Extract the (X, Y) coordinate from the center of the cell holding the provided text.  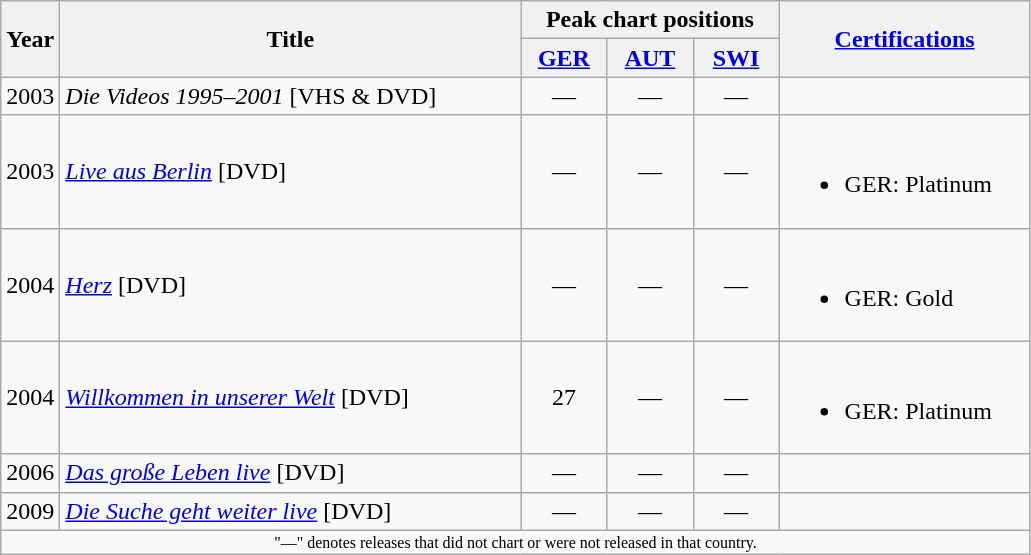
GER: Gold (904, 284)
SWI (736, 58)
Year (30, 39)
Die Suche geht weiter live [DVD] (290, 511)
2006 (30, 473)
GER (564, 58)
Herz [DVD] (290, 284)
27 (564, 398)
Das große Leben live [DVD] (290, 473)
Die Videos 1995–2001 [VHS & DVD] (290, 96)
Peak chart positions (650, 20)
Title (290, 39)
AUT (650, 58)
Willkommen in unserer Welt [DVD] (290, 398)
"—" denotes releases that did not chart or were not released in that country. (516, 542)
Certifications (904, 39)
Live aus Berlin [DVD] (290, 172)
2009 (30, 511)
